Detect which cell encompasses the target text, then output its [x, y] center coordinate. 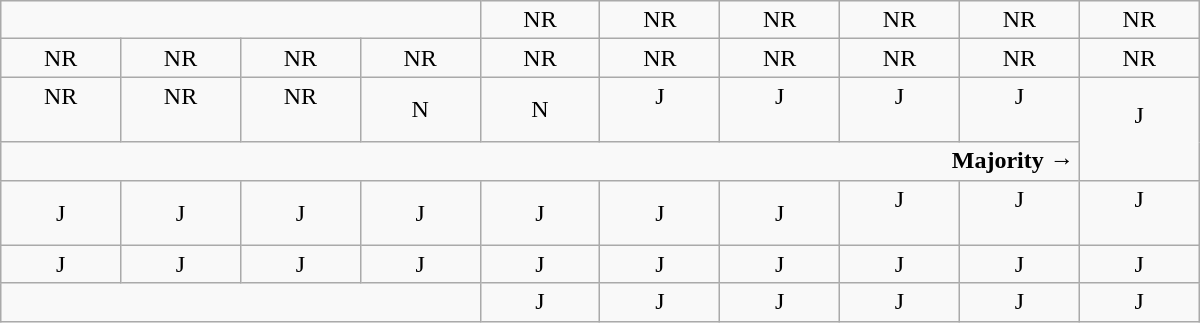
Majority → [540, 161]
